Output the [X, Y] coordinate of the center of the cell containing the given text.  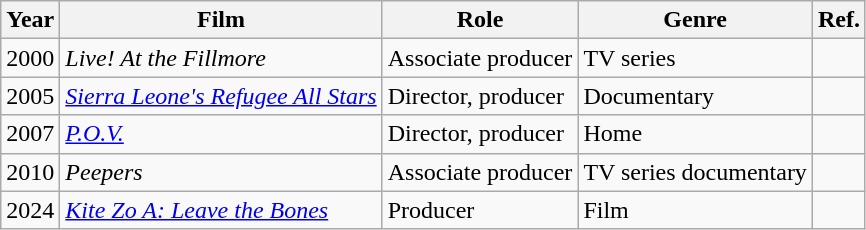
Home [696, 134]
Ref. [838, 20]
2007 [30, 134]
2000 [30, 58]
Documentary [696, 96]
2024 [30, 210]
Kite Zo A: Leave the Bones [221, 210]
Producer [480, 210]
Live! At the Fillmore [221, 58]
2005 [30, 96]
Peepers [221, 172]
Year [30, 20]
Role [480, 20]
Genre [696, 20]
TV series [696, 58]
2010 [30, 172]
TV series documentary [696, 172]
P.O.V. [221, 134]
Sierra Leone's Refugee All Stars [221, 96]
